From the cell containing the given text, extract its center point as (X, Y) coordinate. 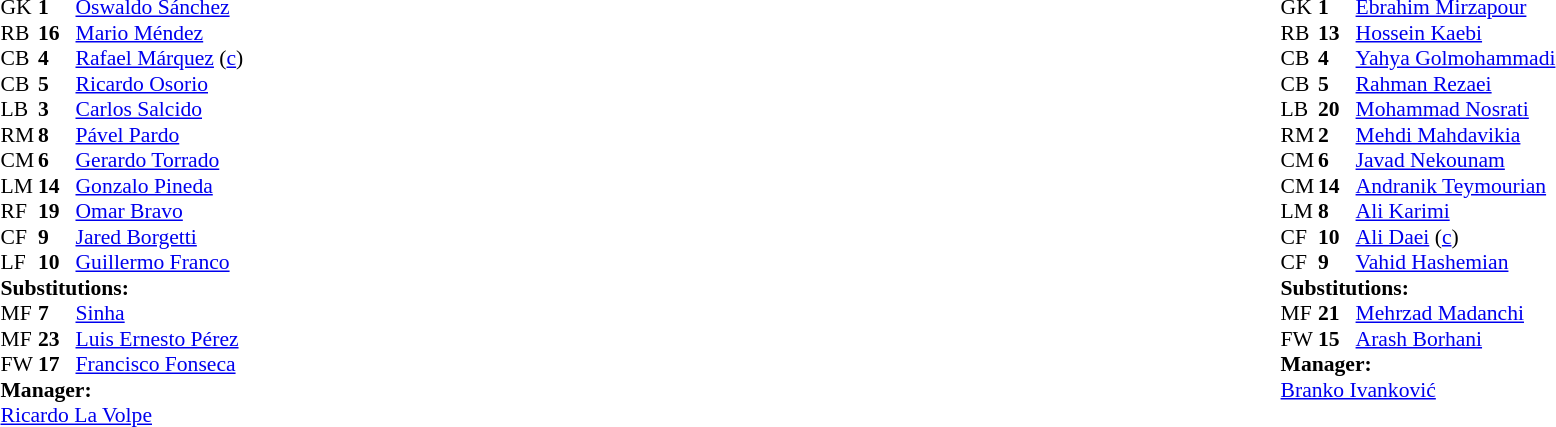
Mario Méndez (160, 33)
Mehrzad Madanchi (1456, 313)
23 (57, 339)
19 (57, 211)
Arash Borhani (1456, 339)
Carlos Salcido (160, 109)
LF (19, 263)
15 (1337, 339)
Rahman Rezaei (1456, 84)
RF (19, 211)
Javad Nekounam (1456, 161)
Ali Daei (c) (1456, 237)
Guillermo Franco (160, 263)
Yahya Golmohammadi (1456, 59)
3 (57, 109)
Mehdi Mahdavikia (1456, 135)
13 (1337, 33)
Ricardo Osorio (160, 84)
2 (1337, 135)
Pável Pardo (160, 135)
Jared Borgetti (160, 237)
Mohammad Nosrati (1456, 109)
Branko Ivanković (1418, 390)
Ali Karimi (1456, 211)
Omar Bravo (160, 211)
20 (1337, 109)
Vahid Hashemian (1456, 263)
Hossein Kaebi (1456, 33)
17 (57, 365)
Gonzalo Pineda (160, 186)
Gerardo Torrado (160, 161)
7 (57, 313)
Sinha (160, 313)
Andranik Teymourian (1456, 186)
Luis Ernesto Pérez (160, 339)
16 (57, 33)
21 (1337, 313)
Francisco Fonseca (160, 365)
Rafael Márquez (c) (160, 59)
